From the cell containing the given text, extract its center point as [x, y] coordinate. 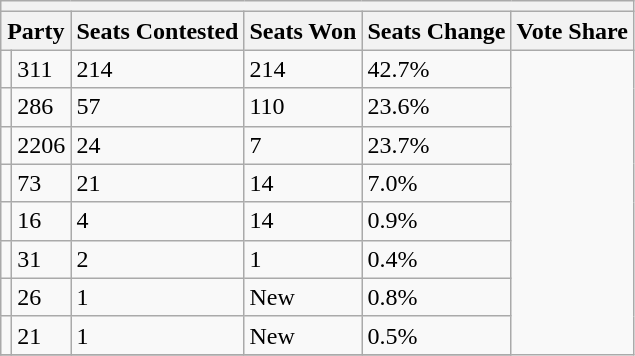
286 [42, 107]
0.5% [436, 335]
2 [158, 259]
0.8% [436, 297]
110 [303, 107]
Seats Contested [158, 31]
7 [303, 145]
26 [42, 297]
0.9% [436, 221]
Seats Won [303, 31]
0.4% [436, 259]
16 [42, 221]
311 [42, 69]
24 [158, 145]
31 [42, 259]
73 [42, 183]
57 [158, 107]
4 [158, 221]
Party [36, 31]
Seats Change [436, 31]
2206 [42, 145]
23.6% [436, 107]
42.7% [436, 69]
23.7% [436, 145]
7.0% [436, 183]
Vote Share [572, 31]
